Locate the cell with the specified text and output its (X, Y) center coordinate. 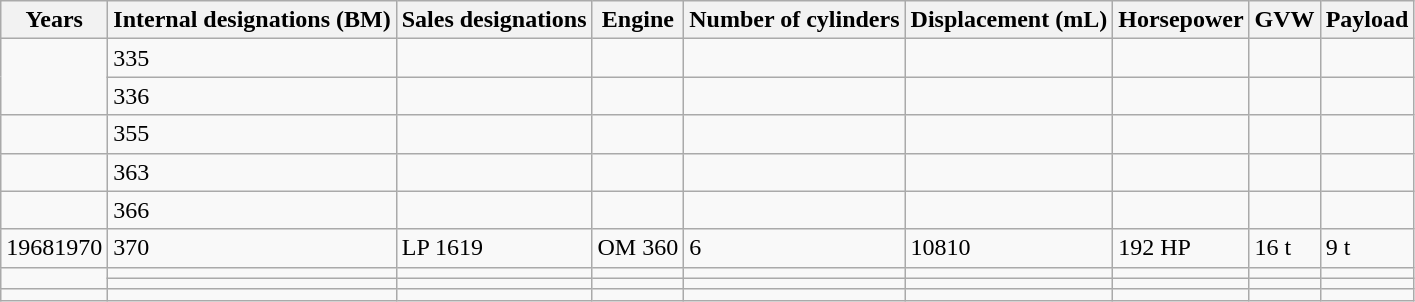
10810 (1009, 248)
Sales designations (494, 20)
Number of cylinders (794, 20)
Engine (638, 20)
Internal designations (BM) (252, 20)
Displacement (mL) (1009, 20)
LP 1619 (494, 248)
OM 360 (638, 248)
366 (252, 210)
336 (252, 96)
192 HP (1181, 248)
16 t (1284, 248)
363 (252, 172)
19681970 (54, 248)
6 (794, 248)
Years (54, 20)
9 t (1367, 248)
Payload (1367, 20)
370 (252, 248)
355 (252, 134)
335 (252, 58)
Horsepower (1181, 20)
GVW (1284, 20)
